Provide the [X, Y] coordinate of the cell's center where the given text is located.  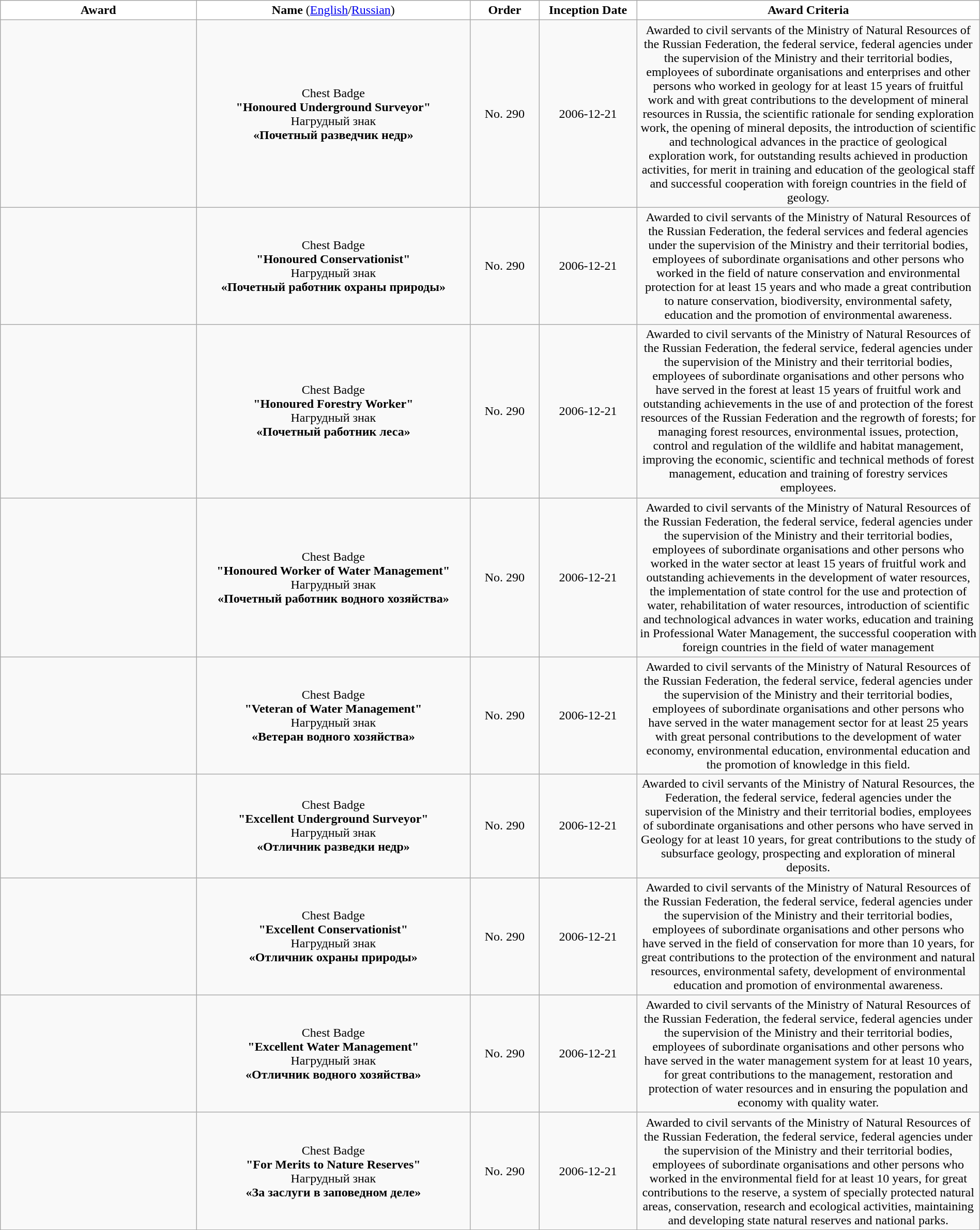
Name (English/Russian) [333, 10]
Chest Badge"For Merits to Nature Reserves"Нагрудный знак«За заслуги в заповедном деле» [333, 1171]
Inception Date [588, 10]
Order [504, 10]
Chest Badge"Honoured Conservationist"Нагрудный знак«Почетный работник охраны природы» [333, 266]
Award [98, 10]
Award Criteria [808, 10]
Chest Badge"Excellent Underground Surveyor"Нагрудный знак«Отличник разведки недр» [333, 826]
Chest Badge"Honoured Underground Surveyor"Нагрудный знак«Почетный разведчик недр» [333, 114]
Chest Badge"Honoured Worker of Water Management"Нагрудный знак«Почетный работник водного хозяйства» [333, 577]
Chest Badge"Excellent Water Management"Нагрудный знак«Отличник водного хозяйства» [333, 1053]
Chest Badge"Honoured Forestry Worker"Нагрудный знак«Почетный работник леса» [333, 411]
Chest Badge"Excellent Conservationist"Нагрудный знак«Отличник охраны природы» [333, 936]
Chest Badge"Veteran of Water Management"Нагрудный знак«Ветеран водного хозяйства» [333, 715]
